For the text-containing cell, return its midpoint in (x, y) coordinate format. 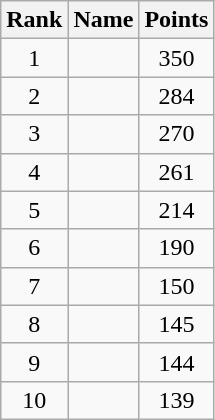
Name (104, 20)
350 (176, 58)
190 (176, 248)
150 (176, 286)
5 (34, 210)
144 (176, 362)
2 (34, 96)
6 (34, 248)
4 (34, 172)
1 (34, 58)
214 (176, 210)
3 (34, 134)
7 (34, 286)
145 (176, 324)
Points (176, 20)
8 (34, 324)
284 (176, 96)
Rank (34, 20)
261 (176, 172)
139 (176, 400)
270 (176, 134)
10 (34, 400)
9 (34, 362)
